Detect which cell encompasses the target text, then output its (X, Y) center coordinate. 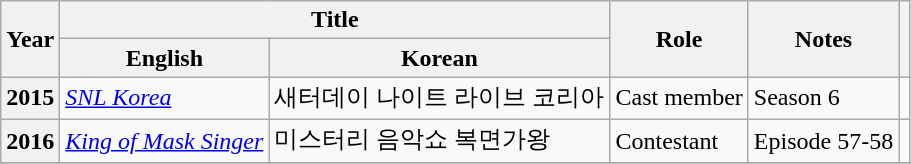
2015 (30, 98)
Notes (823, 39)
King of Mask Singer (164, 140)
Role (679, 39)
Korean (440, 58)
2016 (30, 140)
Year (30, 39)
Contestant (679, 140)
미스터리 음악쇼 복면가왕 (440, 140)
Episode 57-58 (823, 140)
English (164, 58)
Cast member (679, 98)
Season 6 (823, 98)
Title (335, 20)
SNL Korea (164, 98)
새터데이 나이트 라이브 코리아 (440, 98)
